Detect which cell encompasses the target text, then output its [x, y] center coordinate. 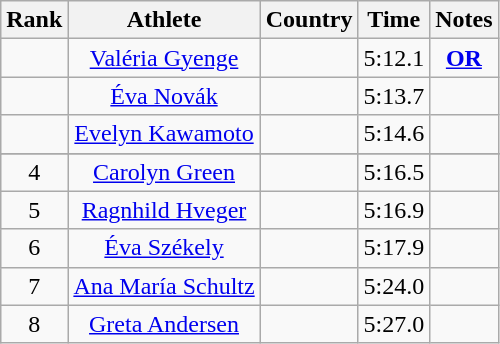
7 [34, 286]
8 [34, 324]
Éva Novák [164, 96]
5:16.5 [394, 172]
Time [394, 20]
Valéria Gyenge [164, 58]
Éva Székely [164, 248]
5 [34, 210]
6 [34, 248]
5:16.9 [394, 210]
Ragnhild Hveger [164, 210]
Greta Andersen [164, 324]
Rank [34, 20]
5:27.0 [394, 324]
5:14.6 [394, 134]
4 [34, 172]
5:17.9 [394, 248]
Notes [464, 20]
5:12.1 [394, 58]
Evelyn Kawamoto [164, 134]
Carolyn Green [164, 172]
5:13.7 [394, 96]
Country [309, 20]
5:24.0 [394, 286]
Athlete [164, 20]
Ana María Schultz [164, 286]
OR [464, 58]
